Return the (X, Y) coordinate for the center point of the cell that contains the specified text.  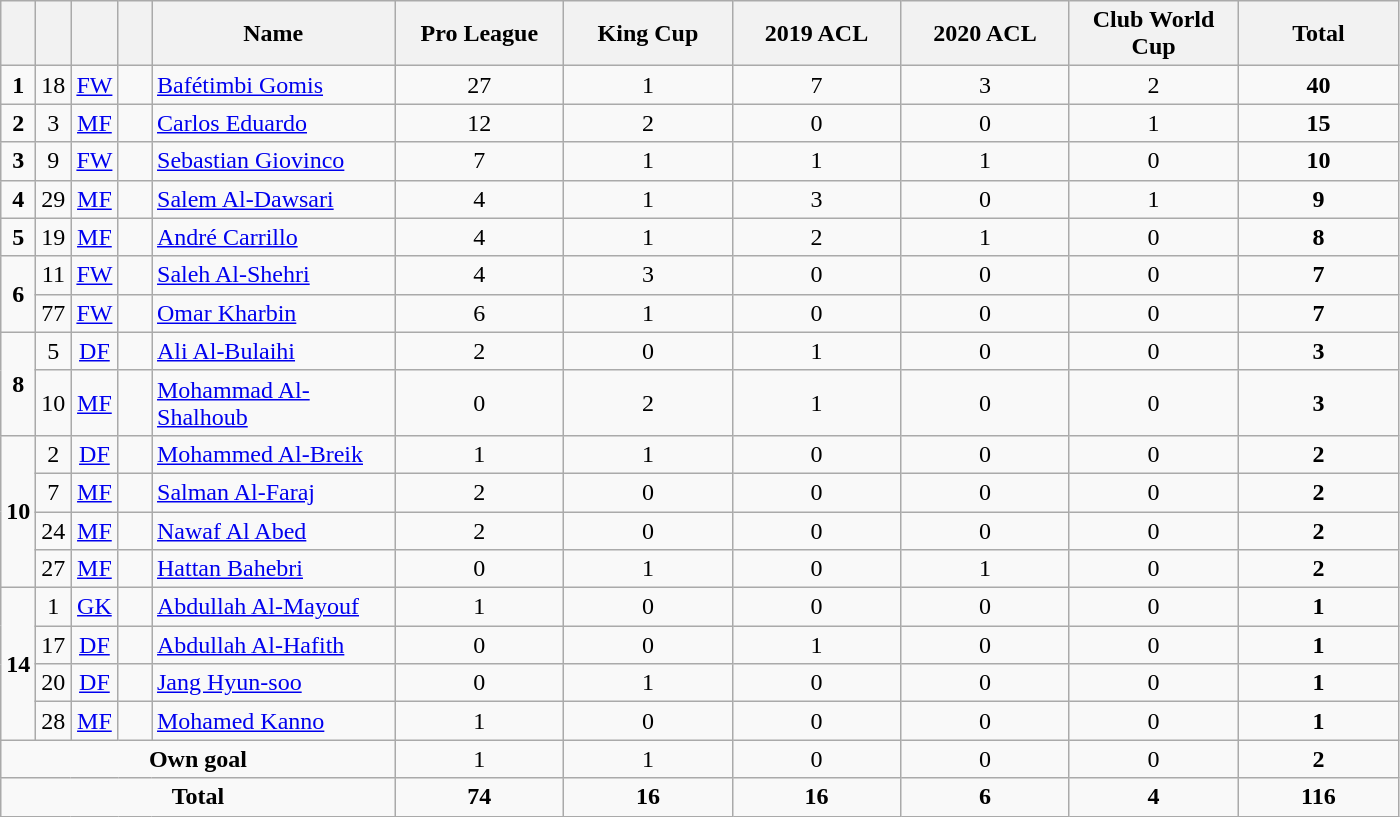
Salem Al-Dawsari (274, 199)
77 (54, 313)
19 (54, 237)
15 (1318, 123)
40 (1318, 85)
17 (54, 645)
Omar Kharbin (274, 313)
24 (54, 531)
Jang Hyun-soo (274, 683)
11 (54, 275)
Salman Al-Faraj (274, 492)
18 (54, 85)
116 (1318, 797)
20 (54, 683)
King Cup (648, 34)
74 (480, 797)
Own goal (198, 759)
14 (18, 664)
Name (274, 34)
Sebastian Giovinco (274, 161)
29 (54, 199)
28 (54, 721)
Mohammad Al-Shalhoub (274, 402)
Abdullah Al-Hafith (274, 645)
Bafétimbi Gomis (274, 85)
GK (94, 607)
Mohammed Al-Breik (274, 454)
Carlos Eduardo (274, 123)
Ali Al-Bulaihi (274, 351)
Pro League (480, 34)
André Carrillo (274, 237)
Saleh Al-Shehri (274, 275)
Hattan Bahebri (274, 569)
2020 ACL (986, 34)
12 (480, 123)
Abdullah Al-Mayouf (274, 607)
Mohamed Kanno (274, 721)
2019 ACL (816, 34)
Club World Cup (1154, 34)
Nawaf Al Abed (274, 531)
